Pinpoint the cell where the given text exists, returning its [x, y] midpoint coordinate. 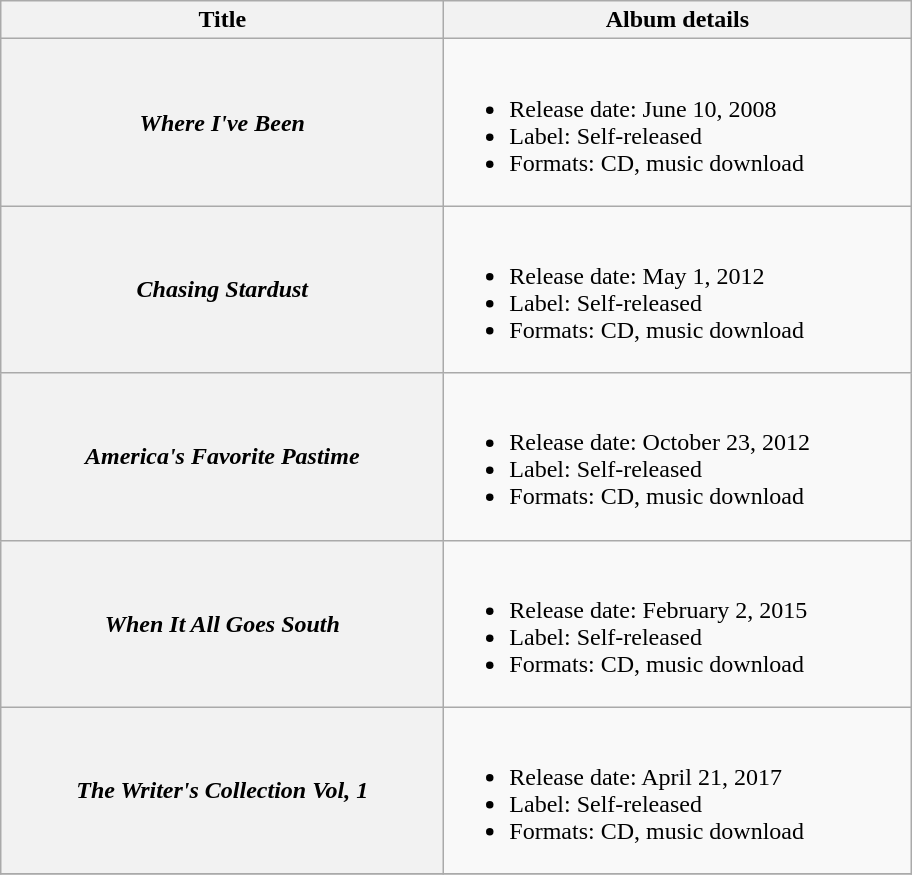
The Writer's Collection Vol, 1 [222, 790]
Title [222, 20]
When It All Goes South [222, 624]
Release date: February 2, 2015Label: Self-releasedFormats: CD, music download [678, 624]
Release date: May 1, 2012Label: Self-releasedFormats: CD, music download [678, 290]
America's Favorite Pastime [222, 456]
Release date: June 10, 2008Label: Self-releasedFormats: CD, music download [678, 122]
Album details [678, 20]
Release date: April 21, 2017Label: Self-releasedFormats: CD, music download [678, 790]
Where I've Been [222, 122]
Release date: October 23, 2012Label: Self-releasedFormats: CD, music download [678, 456]
Chasing Stardust [222, 290]
